From the cell containing the given text, extract its center point as (x, y) coordinate. 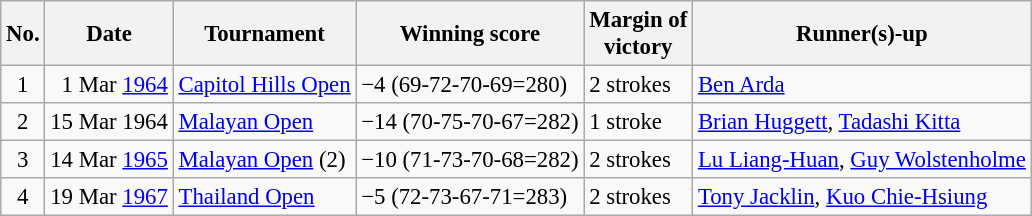
Tournament (264, 34)
Winning score (470, 34)
−14 (70-75-70-67=282) (470, 122)
Tony Jacklin, Kuo Chie-Hsiung (862, 197)
Brian Huggett, Tadashi Kitta (862, 122)
Capitol Hills Open (264, 85)
−5 (72-73-67-71=283) (470, 197)
1 stroke (638, 122)
Thailand Open (264, 197)
4 (23, 197)
Date (109, 34)
No. (23, 34)
Lu Liang-Huan, Guy Wolstenholme (862, 160)
Runner(s)-up (862, 34)
3 (23, 160)
1 Mar 1964 (109, 85)
19 Mar 1967 (109, 197)
1 (23, 85)
2 (23, 122)
15 Mar 1964 (109, 122)
−4 (69-72-70-69=280) (470, 85)
Malayan Open (2) (264, 160)
−10 (71-73-70-68=282) (470, 160)
14 Mar 1965 (109, 160)
Margin ofvictory (638, 34)
Ben Arda (862, 85)
Malayan Open (264, 122)
